Provide the (X, Y) coordinate of the cell's center where the given text is located.  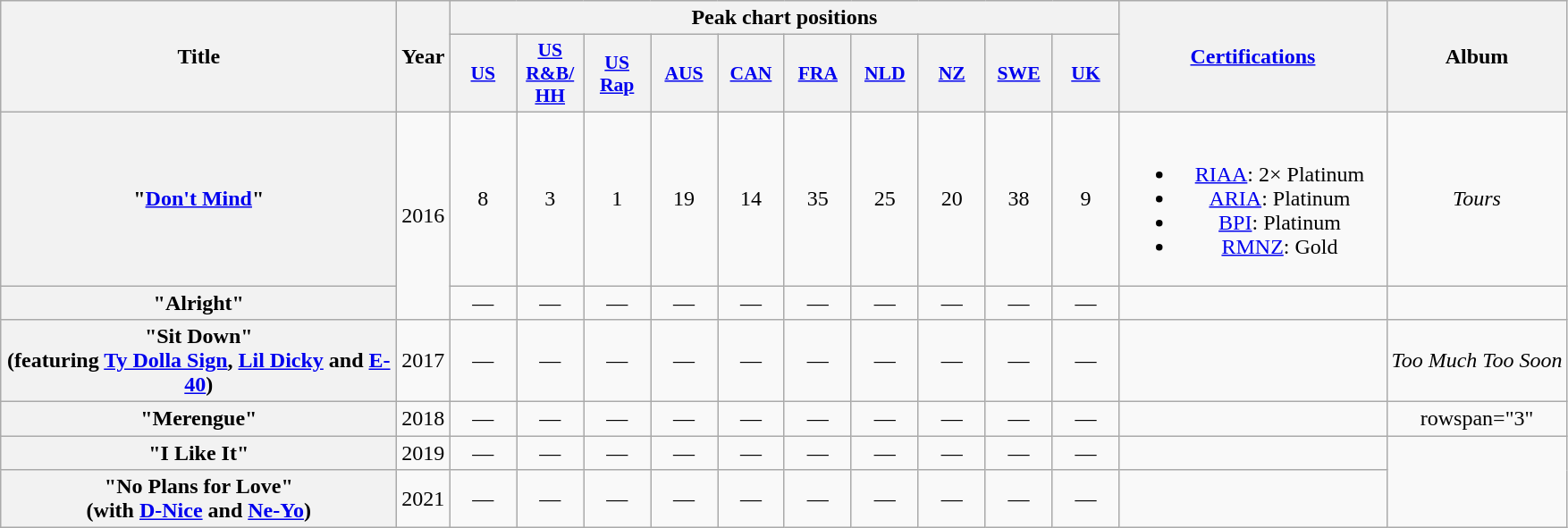
8 (483, 198)
38 (1019, 198)
US Rap (617, 73)
2018 (424, 419)
3 (551, 198)
2021 (424, 499)
Certifications (1253, 57)
9 (1085, 198)
UK (1085, 73)
Year (424, 57)
"Don't Mind" (198, 198)
Peak chart positions (785, 18)
2019 (424, 453)
2016 (424, 215)
CAN (751, 73)
NLD (885, 73)
Too Much Too Soon (1477, 361)
35 (817, 198)
"Alright" (198, 303)
"Merengue" (198, 419)
NZ (951, 73)
AUS (685, 73)
US (483, 73)
Album (1477, 57)
Tours (1477, 198)
20 (951, 198)
rowspan="3" (1477, 419)
25 (885, 198)
1 (617, 198)
US R&B/HH (551, 73)
RIAA: 2× PlatinumARIA: PlatinumBPI: PlatinumRMNZ: Gold (1253, 198)
FRA (817, 73)
SWE (1019, 73)
"Sit Down"(featuring Ty Dolla Sign, Lil Dicky and E-40) (198, 361)
Title (198, 57)
"I Like It" (198, 453)
2017 (424, 361)
"No Plans for Love"(with D-Nice and Ne-Yo) (198, 499)
14 (751, 198)
19 (685, 198)
